Identify which cell holds the provided text, then report its [x, y] central coordinate. 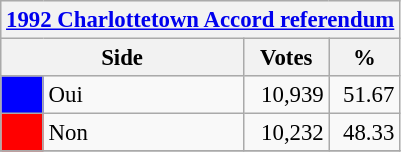
10,939 [286, 95]
Votes [286, 58]
51.67 [364, 95]
Non [143, 133]
10,232 [286, 133]
Side [122, 58]
Oui [143, 95]
1992 Charlottetown Accord referendum [200, 20]
% [364, 58]
48.33 [364, 133]
